Return [x, y] of the center of cell containing provided text 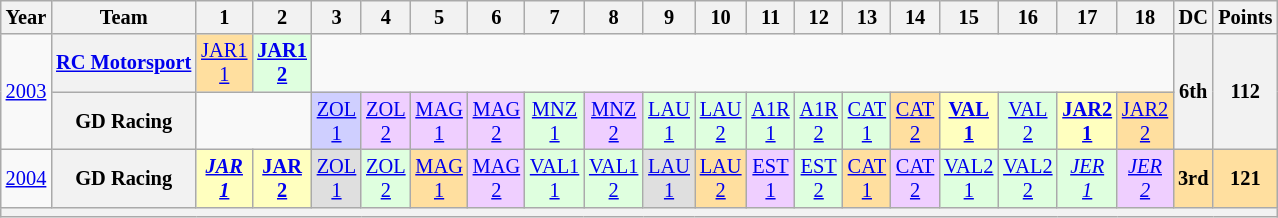
112 [1245, 92]
121 [1245, 178]
4 [386, 17]
VAL2 [1028, 121]
14 [915, 17]
17 [1087, 17]
VAL1 [968, 121]
18 [1145, 17]
Team [124, 17]
JER2 [1145, 178]
VAL21 [968, 178]
2004 [26, 178]
11 [770, 17]
JAR12 [282, 63]
JAR2 [282, 178]
9 [669, 17]
VAL11 [554, 178]
2003 [26, 92]
JER1 [1087, 178]
A1R2 [819, 121]
A1R1 [770, 121]
JAR21 [1087, 121]
JAR22 [1145, 121]
15 [968, 17]
Points [1245, 17]
2 [282, 17]
JAR1 [224, 178]
12 [819, 17]
8 [614, 17]
VAL12 [614, 178]
JAR11 [224, 63]
3rd [1193, 178]
13 [867, 17]
6 [496, 17]
1 [224, 17]
16 [1028, 17]
RC Motorsport [124, 63]
EST1 [770, 178]
MNZ2 [614, 121]
Year [26, 17]
6th [1193, 92]
MNZ1 [554, 121]
7 [554, 17]
EST2 [819, 178]
VAL22 [1028, 178]
5 [438, 17]
DC [1193, 17]
3 [336, 17]
10 [721, 17]
